Extract the [X, Y] coordinate from the center of the cell holding the provided text.  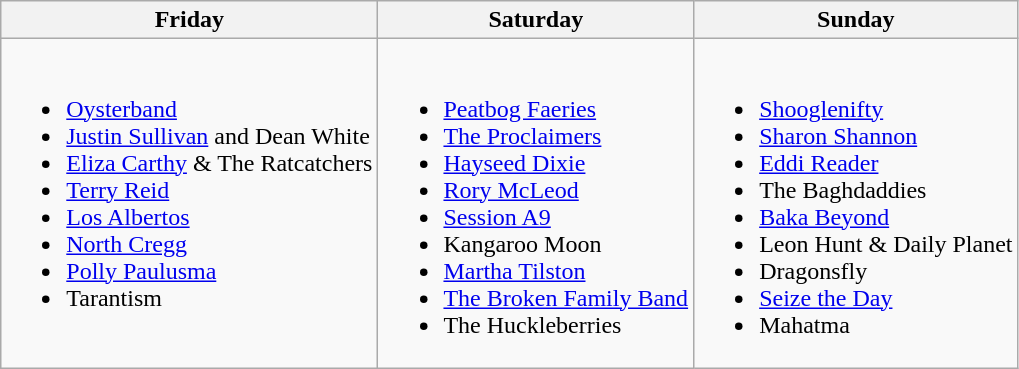
ShoogleniftySharon ShannonEddi ReaderThe BaghdaddiesBaka BeyondLeon Hunt & Daily PlanetDragonsflySeize the DayMahatma [856, 204]
OysterbandJustin Sullivan and Dean WhiteEliza Carthy & The RatcatchersTerry ReidLos AlbertosNorth CreggPolly PaulusmaTarantism [190, 204]
Sunday [856, 20]
Friday [190, 20]
Peatbog FaeriesThe ProclaimersHayseed DixieRory McLeodSession A9Kangaroo MoonMartha TilstonThe Broken Family BandThe Huckleberries [536, 204]
Saturday [536, 20]
